Locate the cell with the specified text and output its (X, Y) center coordinate. 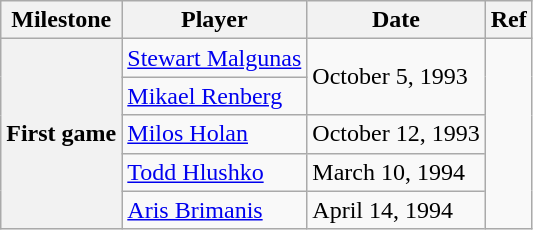
October 5, 1993 (396, 77)
October 12, 1993 (396, 134)
Ref (508, 20)
Aris Brimanis (214, 210)
First game (62, 134)
Date (396, 20)
March 10, 1994 (396, 172)
Milos Holan (214, 134)
Todd Hlushko (214, 172)
Mikael Renberg (214, 96)
Stewart Malgunas (214, 58)
April 14, 1994 (396, 210)
Milestone (62, 20)
Player (214, 20)
